Provide the [x, y] coordinate of the cell's center where the given text is located.  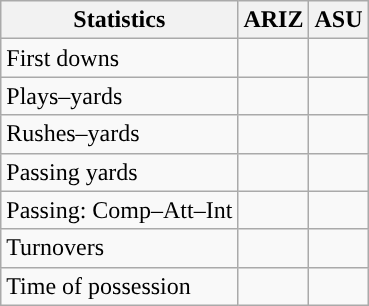
Passing yards [120, 172]
Plays–yards [120, 96]
First downs [120, 58]
Time of possession [120, 286]
ARIZ [274, 20]
Turnovers [120, 248]
Rushes–yards [120, 134]
Passing: Comp–Att–Int [120, 210]
Statistics [120, 20]
ASU [338, 20]
